Provide the [X, Y] coordinate of the cell's center where the given text is located.  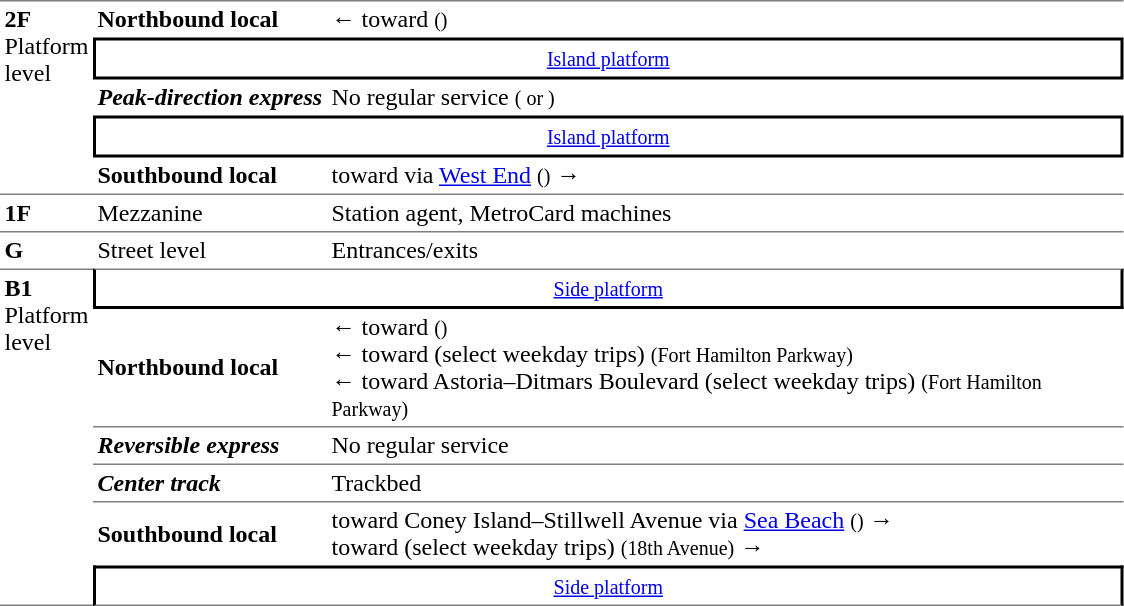
Center track [210, 484]
← toward () [725, 19]
G [46, 250]
toward via West End () → [725, 176]
Entrances/exits [725, 250]
← toward ()← toward (select weekday trips) (Fort Hamilton Parkway)← toward Astoria–Ditmars Boulevard (select weekday trips) (Fort Hamilton Parkway) [725, 368]
Peak-direction express [210, 98]
2FPlatform level [46, 97]
Street level [210, 250]
Reversible express [210, 447]
No regular service ( or ) [725, 98]
toward Coney Island–Stillwell Avenue via Sea Beach () → toward (select weekday trips) (18th Avenue) → [725, 534]
B1Platform level [46, 437]
Mezzanine [210, 213]
Station agent, MetroCard machines [725, 213]
1F [46, 213]
Trackbed [725, 484]
No regular service [725, 447]
